Pinpoint the cell where the given text exists, returning its [X, Y] midpoint coordinate. 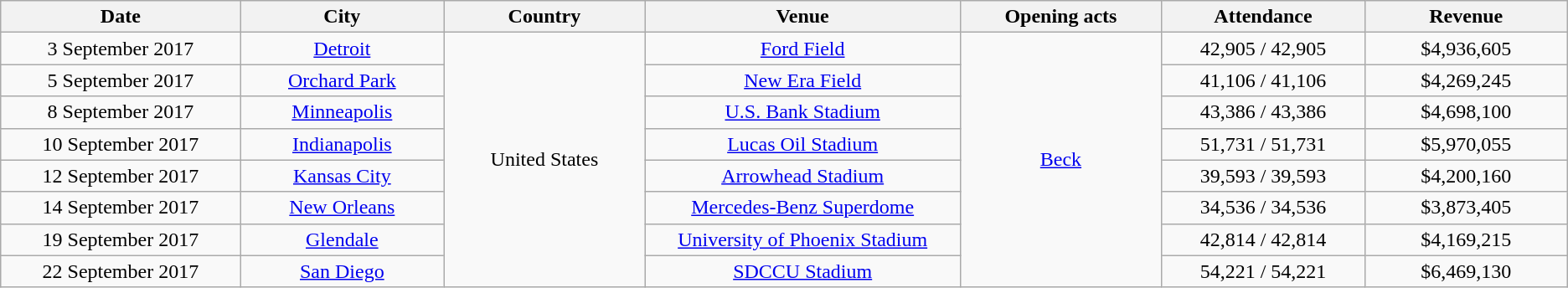
Mercedes-Benz Superdome [802, 208]
Minneapolis [342, 112]
Ford Field [802, 49]
12 September 2017 [121, 176]
42,814 / 42,814 [1263, 239]
Detroit [342, 49]
Opening acts [1060, 17]
San Diego [342, 271]
10 September 2017 [121, 144]
$5,970,055 [1466, 144]
39,593 / 39,593 [1263, 176]
42,905 / 42,905 [1263, 49]
Glendale [342, 239]
Beck [1060, 160]
Revenue [1466, 17]
19 September 2017 [121, 239]
$4,169,215 [1466, 239]
Date [121, 17]
5 September 2017 [121, 80]
Country [544, 17]
Lucas Oil Stadium [802, 144]
Attendance [1263, 17]
$3,873,405 [1466, 208]
Kansas City [342, 176]
United States [544, 160]
$4,269,245 [1466, 80]
43,386 / 43,386 [1263, 112]
41,106 / 41,106 [1263, 80]
University of Phoenix Stadium [802, 239]
New Era Field [802, 80]
8 September 2017 [121, 112]
$6,469,130 [1466, 271]
New Orleans [342, 208]
$4,200,160 [1466, 176]
34,536 / 34,536 [1263, 208]
Orchard Park [342, 80]
$4,936,605 [1466, 49]
Arrowhead Stadium [802, 176]
3 September 2017 [121, 49]
$4,698,100 [1466, 112]
51,731 / 51,731 [1263, 144]
14 September 2017 [121, 208]
Indianapolis [342, 144]
22 September 2017 [121, 271]
City [342, 17]
U.S. Bank Stadium [802, 112]
SDCCU Stadium [802, 271]
Venue [802, 17]
54,221 / 54,221 [1263, 271]
